Locate the cell with the specified text and output its [x, y] center coordinate. 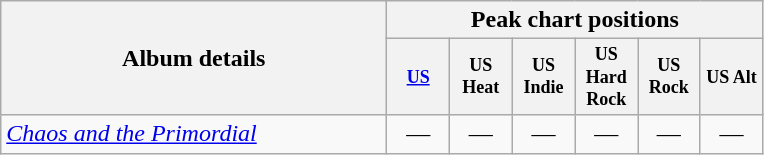
Album details [194, 58]
US Indie [544, 77]
US Rock [670, 77]
US Hard Rock [606, 77]
US Heat [480, 77]
Peak chart positions [575, 20]
US Alt [732, 77]
Chaos and the Primordial [194, 134]
US [418, 77]
